From the cell containing the given text, extract its center point as (X, Y) coordinate. 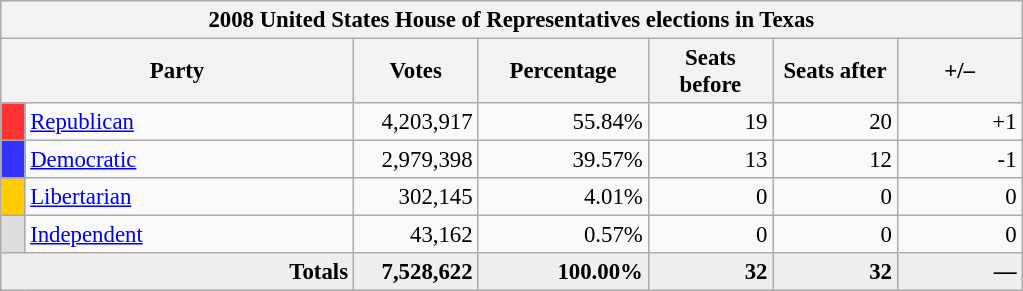
302,145 (416, 197)
Libertarian (189, 197)
Party (178, 72)
12 (836, 160)
+/– (960, 72)
Republican (189, 122)
-1 (960, 160)
20 (836, 122)
+1 (960, 122)
Seats before (710, 72)
39.57% (563, 160)
Seats after (836, 72)
4.01% (563, 197)
43,162 (416, 235)
13 (710, 160)
0.57% (563, 235)
2008 United States House of Representatives elections in Texas (512, 20)
Votes (416, 72)
2,979,398 (416, 160)
Independent (189, 235)
Percentage (563, 72)
19 (710, 122)
55.84% (563, 122)
4,203,917 (416, 122)
Democratic (189, 160)
